Detect which cell encompasses the target text, then output its (x, y) center coordinate. 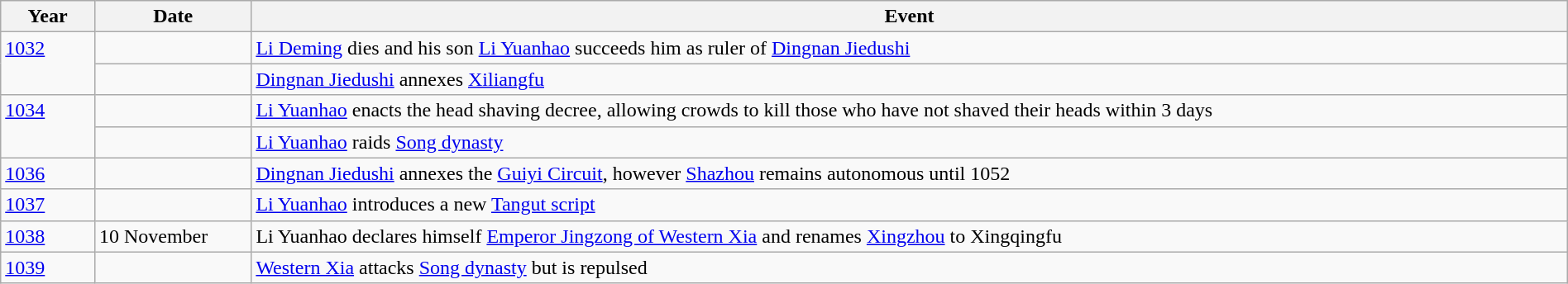
1037 (48, 205)
1032 (48, 64)
1039 (48, 267)
Dingnan Jiedushi annexes the Guiyi Circuit, however Shazhou remains autonomous until 1052 (910, 173)
Event (910, 17)
Li Deming dies and his son Li Yuanhao succeeds him as ruler of Dingnan Jiedushi (910, 48)
10 November (172, 236)
Western Xia attacks Song dynasty but is repulsed (910, 267)
1038 (48, 236)
1036 (48, 173)
Dingnan Jiedushi annexes Xiliangfu (910, 79)
Li Yuanhao enacts the head shaving decree, allowing crowds to kill those who have not shaved their heads within 3 days (910, 111)
Year (48, 17)
Li Yuanhao introduces a new Tangut script (910, 205)
1034 (48, 126)
Date (172, 17)
Li Yuanhao declares himself Emperor Jingzong of Western Xia and renames Xingzhou to Xingqingfu (910, 236)
Li Yuanhao raids Song dynasty (910, 142)
